Return (x, y) of the center of cell containing provided text 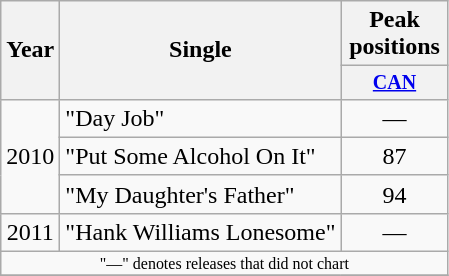
94 (394, 194)
2011 (30, 232)
Year (30, 50)
"—" denotes releases that did not chart (224, 264)
"Hank Williams Lonesome" (200, 232)
Peak positions (394, 34)
"Day Job" (200, 118)
87 (394, 156)
"My Daughter's Father" (200, 194)
Single (200, 50)
CAN (394, 82)
2010 (30, 156)
"Put Some Alcohol On It" (200, 156)
